Find where the given text appears and provide that cell's center as (x, y) coordinate. 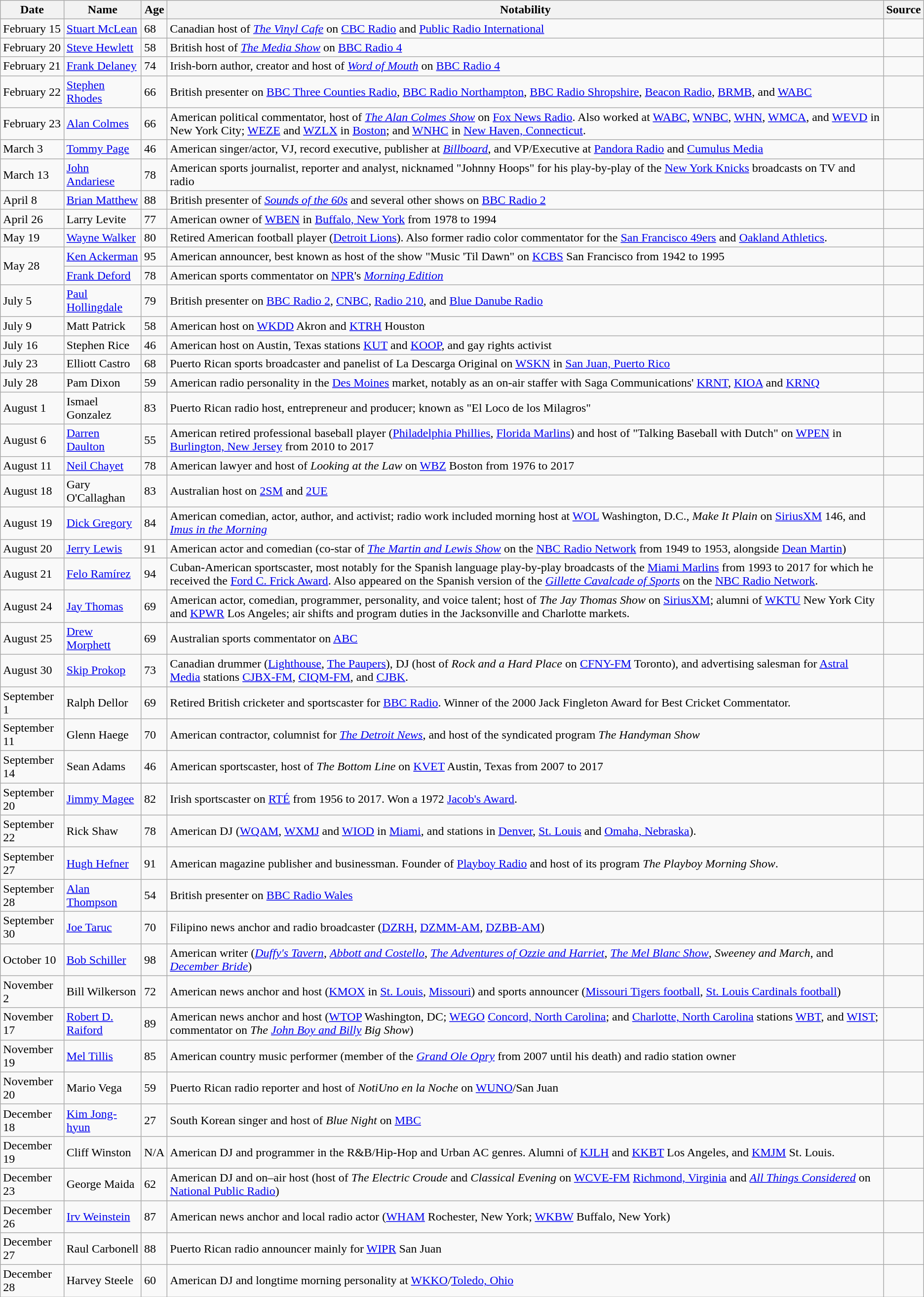
Robert D. Raiford (103, 1024)
Dick Gregory (103, 523)
December 19 (33, 1152)
August 25 (33, 638)
74 (154, 66)
September 1 (33, 702)
August 19 (33, 523)
54 (154, 896)
Puerto Rican sports broadcaster and panelist of La Descarga Original on WSKN in San Juan, Puerto Rico (525, 364)
British presenter on BBC Three Counties Radio, BBC Radio Northampton, BBC Radio Shropshire, Beacon Radio, BRMB, and WABC (525, 92)
American sportscaster, host of The Bottom Line on KVET Austin, Texas from 2007 to 2017 (525, 767)
Elliott Castro (103, 364)
American singer/actor, VJ, record executive, publisher at Billboard, and VP/Executive at Pandora Radio and Cumulus Media (525, 149)
73 (154, 670)
February 21 (33, 66)
Matt Patrick (103, 326)
Paul Hollingdale (103, 301)
American news anchor and local radio actor (WHAM Rochester, New York; WKBW Buffalo, New York) (525, 1217)
British presenter on BBC Radio 2, CNBC, Radio 210, and Blue Danube Radio (525, 301)
September 28 (33, 896)
American radio personality in the Des Moines market, notably as an on-air staffer with Saga Communications' KRNT, KIOA and KRNQ (525, 383)
Puerto Rican radio host, entrepreneur and producer; known as "El Loco de los Milagros" (525, 408)
95 (154, 256)
July 16 (33, 345)
American announcer, best known as host of the show "Music 'Til Dawn" on KCBS San Francisco from 1942 to 1995 (525, 256)
Ismael Gonzalez (103, 408)
Jay Thomas (103, 606)
98 (154, 960)
American contractor, columnist for The Detroit News, and host of the syndicated program The Handyman Show (525, 735)
November 20 (33, 1088)
Glenn Haege (103, 735)
August 1 (33, 408)
September 22 (33, 831)
March 3 (33, 149)
November 19 (33, 1056)
Joe Taruc (103, 927)
February 20 (33, 47)
February 15 (33, 29)
British presenter of Sounds of the 60s and several other shows on BBC Radio 2 (525, 200)
Tommy Page (103, 149)
27 (154, 1120)
Wayne Walker (103, 237)
N/A (154, 1152)
February 23 (33, 123)
December 27 (33, 1249)
Steve Hewlett (103, 47)
British presenter on BBC Radio Wales (525, 896)
September 11 (33, 735)
Age (154, 10)
84 (154, 523)
Ralph Dellor (103, 702)
Pam Dixon (103, 383)
Skip Prokop (103, 670)
October 10 (33, 960)
American DJ and programmer in the R&B/Hip-Hop and Urban AC genres. Alumni of KJLH and KKBT Los Angeles, and KMJM St. Louis. (525, 1152)
American DJ (WQAM, WXMJ and WIOD in Miami, and stations in Denver, St. Louis and Omaha, Nebraska). (525, 831)
89 (154, 1024)
August 18 (33, 491)
American actor and comedian (co-star of The Martin and Lewis Show on the NBC Radio Network from 1949 to 1953, alongside Dean Martin) (525, 549)
72 (154, 991)
Canadian host of The Vinyl Cafe on CBC Radio and Public Radio International (525, 29)
Date (33, 10)
Stephen Rice (103, 345)
August 24 (33, 606)
Bill Wilkerson (103, 991)
Brian Matthew (103, 200)
Sean Adams (103, 767)
Harvey Steele (103, 1281)
Mel Tillis (103, 1056)
American sports commentator on NPR's Morning Edition (525, 275)
Gary O'Callaghan (103, 491)
Name (103, 10)
November 2 (33, 991)
Drew Morphett (103, 638)
Retired British cricketer and sportscaster for BBC Radio. Winner of the 2000 Jack Fingleton Award for Best Cricket Commentator. (525, 702)
Alan Thompson (103, 896)
79 (154, 301)
August 30 (33, 670)
Neil Chayet (103, 466)
Frank Deford (103, 275)
Jimmy Magee (103, 799)
American host on WKDD Akron and KTRH Houston (525, 326)
American writer (Duffy's Tavern, Abbott and Costello, The Adventures of Ozzie and Harriet, The Mel Blanc Show, Sweeney and March, and December Bride) (525, 960)
Australian host on 2SM and 2UE (525, 491)
Irish-born author, creator and host of Word of Mouth on BBC Radio 4 (525, 66)
85 (154, 1056)
87 (154, 1217)
American host on Austin, Texas stations KUT and KOOP, and gay rights activist (525, 345)
Bob Schiller (103, 960)
62 (154, 1184)
Irish sportscaster on RTÉ from 1956 to 2017. Won a 1972 Jacob's Award. (525, 799)
American lawyer and host of Looking at the Law on WBZ Boston from 1976 to 2017 (525, 466)
Rick Shaw (103, 831)
September 27 (33, 863)
Frank Delaney (103, 66)
March 13 (33, 175)
American owner of WBEN in Buffalo, New York from 1978 to 1994 (525, 219)
Jerry Lewis (103, 549)
August 6 (33, 440)
Kim Jong-hyun (103, 1120)
November 17 (33, 1024)
July 5 (33, 301)
December 26 (33, 1217)
April 8 (33, 200)
February 22 (33, 92)
82 (154, 799)
September 20 (33, 799)
Notability (525, 10)
December 18 (33, 1120)
August 20 (33, 549)
August 11 (33, 466)
September 14 (33, 767)
Filipino news anchor and radio broadcaster (DZRH, DZMM-AM, DZBB-AM) (525, 927)
South Korean singer and host of Blue Night on MBC (525, 1120)
Puerto Rican radio announcer mainly for WIPR San Juan (525, 1249)
August 21 (33, 574)
September 30 (33, 927)
May 28 (33, 266)
77 (154, 219)
July 23 (33, 364)
Source (903, 10)
80 (154, 237)
John Andariese (103, 175)
Darren Daulton (103, 440)
Larry Levite (103, 219)
May 19 (33, 237)
Cliff Winston (103, 1152)
American country music performer (member of the Grand Ole Opry from 2007 until his death) and radio station owner (525, 1056)
55 (154, 440)
American news anchor and host (KMOX in St. Louis, Missouri) and sports announcer (Missouri Tigers football, St. Louis Cardinals football) (525, 991)
December 28 (33, 1281)
Puerto Rican radio reporter and host of NotiUno en la Noche on WUNO/San Juan (525, 1088)
Felo Ramírez (103, 574)
Raul Carbonell (103, 1249)
Stephen Rhodes (103, 92)
British host of The Media Show on BBC Radio 4 (525, 47)
American sports journalist, reporter and analyst, nicknamed "Johnny Hoops" for his play-by-play of the New York Knicks broadcasts on TV and radio (525, 175)
George Maida (103, 1184)
Retired American football player (Detroit Lions). Also former radio color commentator for the San Francisco 49ers and Oakland Athletics. (525, 237)
94 (154, 574)
Mario Vega (103, 1088)
Alan Colmes (103, 123)
Hugh Hefner (103, 863)
American DJ and longtime morning personality at WKKO/Toledo, Ohio (525, 1281)
April 26 (33, 219)
July 9 (33, 326)
American magazine publisher and businessman. Founder of Playboy Radio and host of its program The Playboy Morning Show. (525, 863)
Australian sports commentator on ABC (525, 638)
Irv Weinstein (103, 1217)
July 28 (33, 383)
Stuart McLean (103, 29)
Ken Ackerman (103, 256)
December 23 (33, 1184)
60 (154, 1281)
